Provide the [X, Y] coordinate of the cell's center where the given text is located.  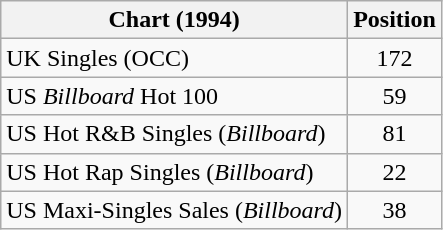
22 [395, 172]
172 [395, 58]
81 [395, 134]
UK Singles (OCC) [174, 58]
US Hot R&B Singles (Billboard) [174, 134]
US Billboard Hot 100 [174, 96]
US Maxi-Singles Sales (Billboard) [174, 210]
US Hot Rap Singles (Billboard) [174, 172]
38 [395, 210]
59 [395, 96]
Position [395, 20]
Chart (1994) [174, 20]
